Capture the cell that displays the provided text and extract its (X, Y) central coordinate. 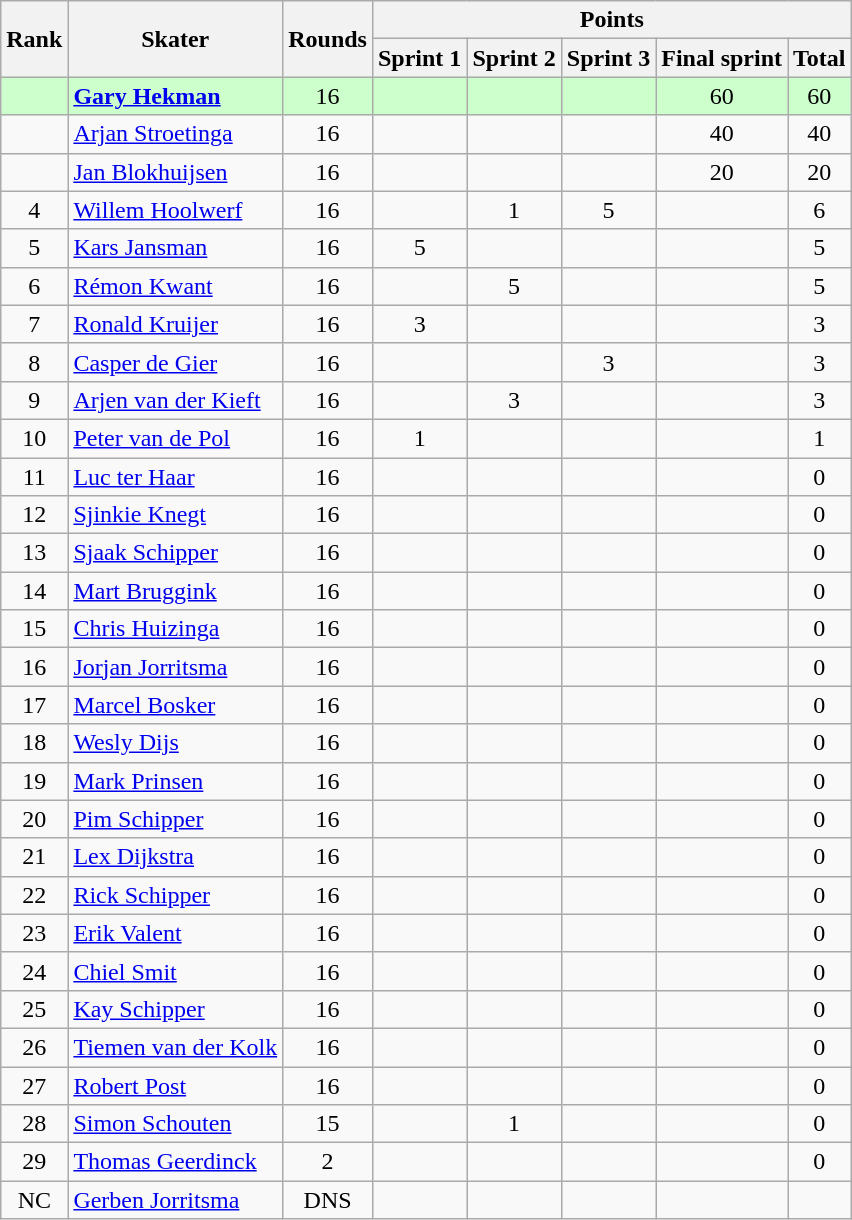
Points (612, 20)
Sprint 2 (514, 58)
Total (820, 58)
Lex Dijkstra (176, 857)
29 (34, 1162)
17 (34, 705)
Final sprint (722, 58)
Jan Blokhuijsen (176, 172)
Sprint 1 (419, 58)
Willem Hoolwerf (176, 210)
11 (34, 477)
4 (34, 210)
Robert Post (176, 1085)
DNS (328, 1200)
26 (34, 1047)
Thomas Geerdinck (176, 1162)
18 (34, 743)
7 (34, 324)
Sjinkie Knegt (176, 515)
14 (34, 591)
Sjaak Schipper (176, 553)
Mart Bruggink (176, 591)
Ronald Kruijer (176, 324)
12 (34, 515)
Mark Prinsen (176, 781)
Arjen van der Kieft (176, 400)
2 (328, 1162)
Luc ter Haar (176, 477)
Gary Hekman (176, 96)
Peter van de Pol (176, 438)
Chris Huizinga (176, 629)
Arjan Stroetinga (176, 134)
Pim Schipper (176, 819)
NC (34, 1200)
Rounds (328, 39)
Wesly Dijs (176, 743)
Rick Schipper (176, 895)
19 (34, 781)
Gerben Jorritsma (176, 1200)
Rémon Kwant (176, 286)
Skater (176, 39)
Erik Valent (176, 933)
Simon Schouten (176, 1124)
Marcel Bosker (176, 705)
22 (34, 895)
10 (34, 438)
27 (34, 1085)
25 (34, 1009)
21 (34, 857)
Rank (34, 39)
8 (34, 362)
13 (34, 553)
Tiemen van der Kolk (176, 1047)
Casper de Gier (176, 362)
Kay Schipper (176, 1009)
23 (34, 933)
Kars Jansman (176, 248)
Chiel Smit (176, 971)
Jorjan Jorritsma (176, 667)
24 (34, 971)
9 (34, 400)
28 (34, 1124)
Sprint 3 (608, 58)
